Identify which cell holds the provided text, then report its [X, Y] central coordinate. 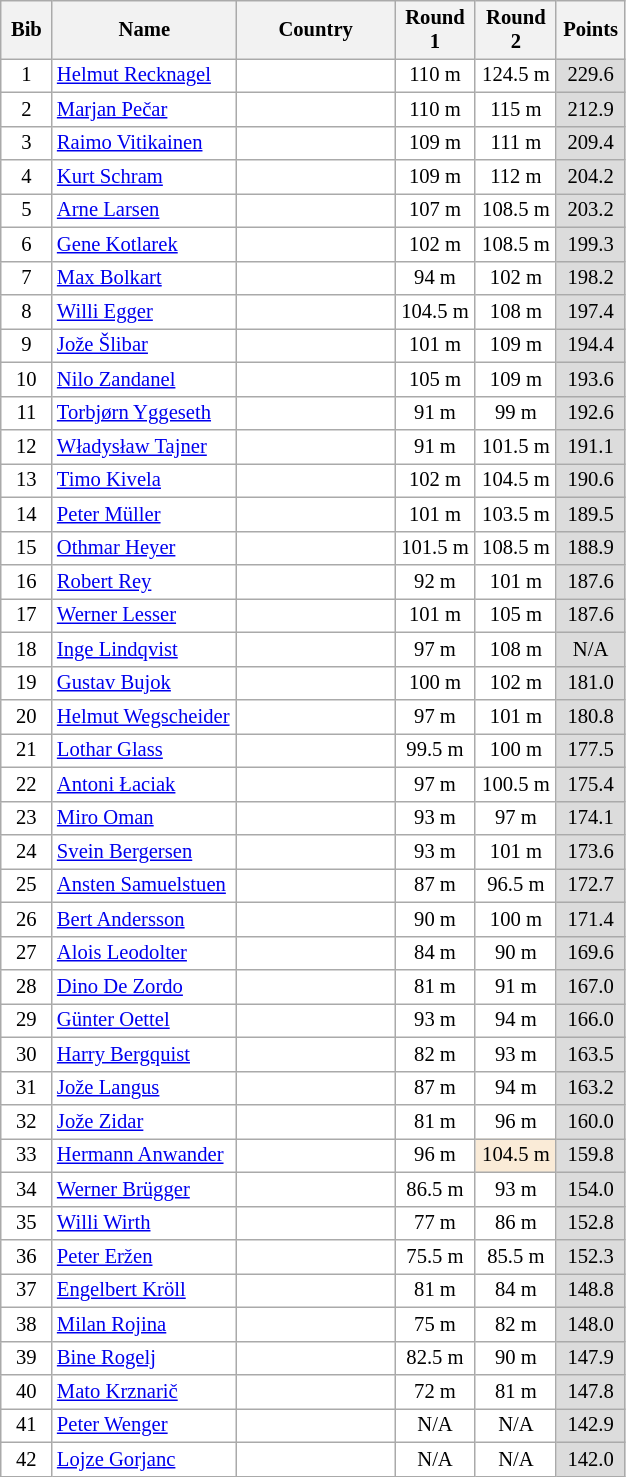
103.5 m [516, 514]
24 [26, 851]
Engelbert Kröll [144, 1290]
Lojze Gorjanc [144, 1459]
Willi Wirth [144, 1223]
181.0 [590, 683]
Nilo Zandanel [144, 379]
177.5 [590, 750]
160.0 [590, 1121]
203.2 [590, 210]
Round 2 [516, 29]
Points [590, 29]
Raimo Vitikainen [144, 143]
142.9 [590, 1425]
86 m [516, 1223]
18 [26, 649]
99.5 m [436, 750]
2 [26, 109]
Werner Brügger [144, 1189]
32 [26, 1121]
1 [26, 75]
16 [26, 581]
25 [26, 885]
36 [26, 1257]
Alois Leodolter [144, 953]
42 [26, 1459]
172.7 [590, 885]
31 [26, 1088]
Arne Larsen [144, 210]
163.2 [590, 1088]
5 [26, 210]
Bib [26, 29]
77 m [436, 1223]
191.1 [590, 447]
169.6 [590, 953]
Hermann Anwander [144, 1155]
188.9 [590, 548]
Peter Müller [144, 514]
75.5 m [436, 1257]
82.5 m [436, 1358]
212.9 [590, 109]
163.5 [590, 1054]
Country [316, 29]
100.5 m [516, 784]
Gustav Bujok [144, 683]
193.6 [590, 379]
147.8 [590, 1391]
Inge Lindqvist [144, 649]
Jože Langus [144, 1088]
Miro Oman [144, 818]
147.9 [590, 1358]
229.6 [590, 75]
37 [26, 1290]
166.0 [590, 1020]
26 [26, 919]
152.8 [590, 1223]
Mato Krznarič [144, 1391]
Werner Lesser [144, 615]
96.5 m [516, 885]
22 [26, 784]
33 [26, 1155]
Svein Bergersen [144, 851]
40 [26, 1391]
30 [26, 1054]
148.8 [590, 1290]
39 [26, 1358]
72 m [436, 1391]
85.5 m [516, 1257]
3 [26, 143]
14 [26, 514]
9 [26, 345]
190.6 [590, 480]
Helmut Wegscheider [144, 717]
23 [26, 818]
Bert Andersson [144, 919]
Torbjørn Yggeseth [144, 413]
Timo Kivela [144, 480]
Władysław Tajner [144, 447]
86.5 m [436, 1189]
Willi Egger [144, 311]
Ansten Samuelstuen [144, 885]
13 [26, 480]
171.4 [590, 919]
174.1 [590, 818]
27 [26, 953]
21 [26, 750]
6 [26, 244]
167.0 [590, 987]
Robert Rey [144, 581]
Jože Šlibar [144, 345]
Round 1 [436, 29]
Peter Eržen [144, 1257]
7 [26, 278]
99 m [516, 413]
12 [26, 447]
75 m [436, 1324]
20 [26, 717]
34 [26, 1189]
204.2 [590, 177]
Harry Bergquist [144, 1054]
8 [26, 311]
38 [26, 1324]
142.0 [590, 1459]
Jože Zidar [144, 1121]
Othmar Heyer [144, 548]
Lothar Glass [144, 750]
4 [26, 177]
17 [26, 615]
107 m [436, 210]
Milan Rojina [144, 1324]
159.8 [590, 1155]
Antoni Łaciak [144, 784]
35 [26, 1223]
92 m [436, 581]
Dino De Zordo [144, 987]
29 [26, 1020]
Name [144, 29]
194.4 [590, 345]
10 [26, 379]
197.4 [590, 311]
189.5 [590, 514]
175.4 [590, 784]
124.5 m [516, 75]
Günter Oettel [144, 1020]
19 [26, 683]
148.0 [590, 1324]
192.6 [590, 413]
152.3 [590, 1257]
111 m [516, 143]
198.2 [590, 278]
Marjan Pečar [144, 109]
180.8 [590, 717]
115 m [516, 109]
154.0 [590, 1189]
Bine Rogelj [144, 1358]
Gene Kotlarek [144, 244]
173.6 [590, 851]
Max Bolkart [144, 278]
112 m [516, 177]
28 [26, 987]
199.3 [590, 244]
11 [26, 413]
Kurt Schram [144, 177]
41 [26, 1425]
Peter Wenger [144, 1425]
Helmut Recknagel [144, 75]
15 [26, 548]
209.4 [590, 143]
